Find where the given text appears and provide that cell's center as (x, y) coordinate. 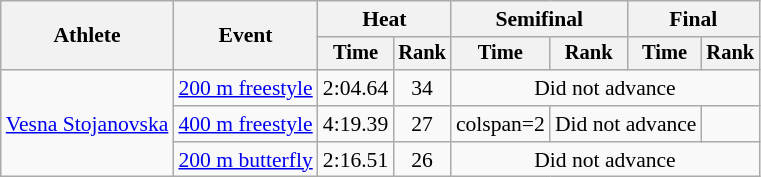
2:04.64 (356, 88)
Heat (384, 19)
34 (422, 88)
4:19.39 (356, 124)
27 (422, 124)
Event (245, 36)
Semifinal (540, 19)
Final (693, 19)
Athlete (88, 36)
Vesna Stojanovska (88, 124)
400 m freestyle (245, 124)
colspan=2 (500, 124)
200 m freestyle (245, 88)
